Find where the given text appears and provide that cell's center as [X, Y] coordinate. 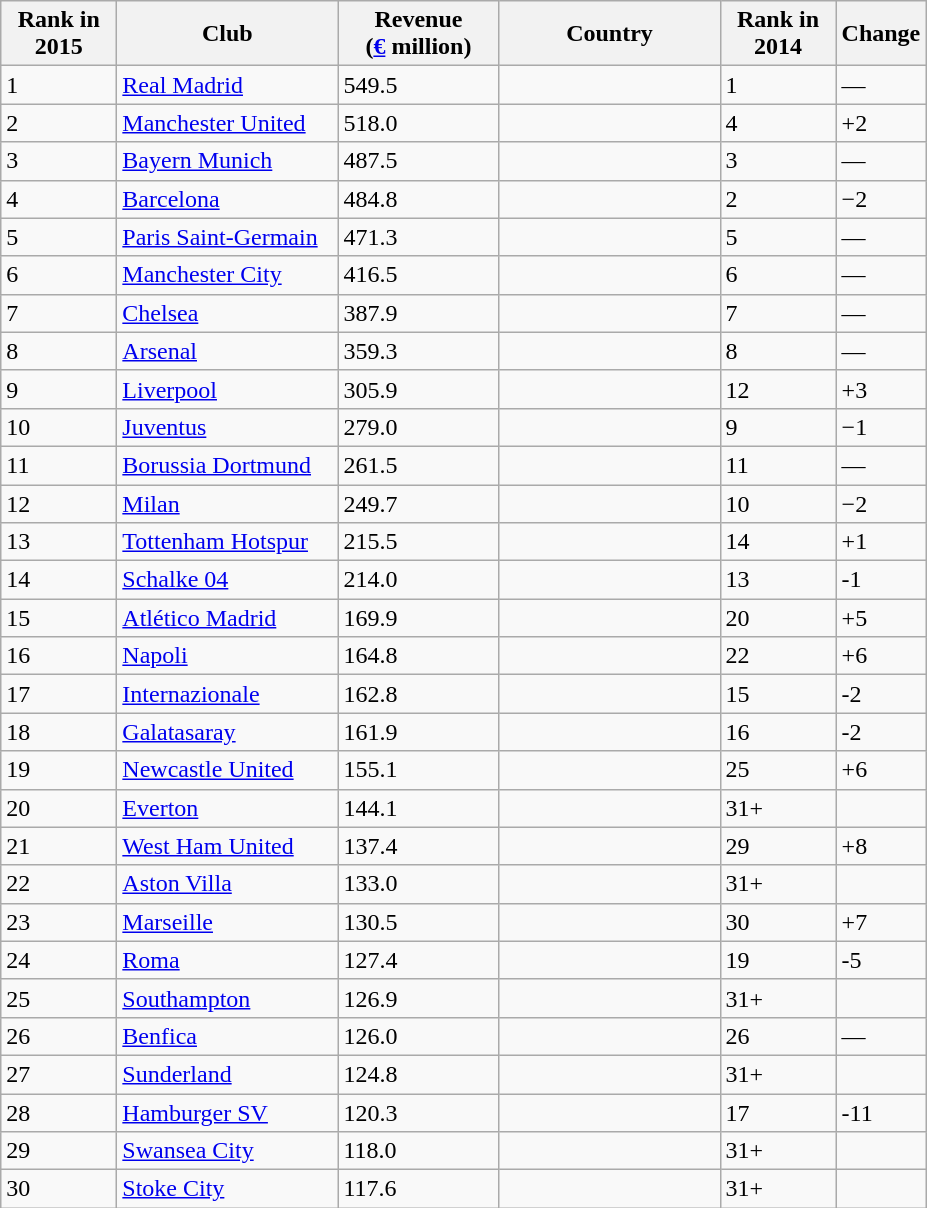
-1 [881, 580]
Internazionale [228, 694]
+3 [881, 389]
Manchester City [228, 275]
261.5 [418, 465]
471.3 [418, 237]
Liverpool [228, 389]
Southampton [228, 998]
Country [610, 34]
279.0 [418, 427]
549.5 [418, 85]
Bayern Munich [228, 161]
Borussia Dortmund [228, 465]
484.8 [418, 199]
127.4 [418, 960]
−1 [881, 427]
155.1 [418, 770]
Everton [228, 808]
27 [59, 1074]
249.7 [418, 503]
+1 [881, 542]
Stoke City [228, 1189]
Napoli [228, 656]
+7 [881, 922]
126.0 [418, 1036]
Swansea City [228, 1151]
Benfica [228, 1036]
+8 [881, 846]
Aston Villa [228, 884]
118.0 [418, 1151]
Galatasaray [228, 732]
Marseille [228, 922]
416.5 [418, 275]
-5 [881, 960]
Club [228, 34]
Chelsea [228, 313]
Tottenham Hotspur [228, 542]
215.5 [418, 542]
Arsenal [228, 351]
144.1 [418, 808]
126.9 [418, 998]
130.5 [418, 922]
162.8 [418, 694]
Rank in2014 [778, 34]
117.6 [418, 1189]
Change [881, 34]
Milan [228, 503]
23 [59, 922]
West Ham United [228, 846]
305.9 [418, 389]
387.9 [418, 313]
-11 [881, 1113]
137.4 [418, 846]
21 [59, 846]
Real Madrid [228, 85]
Juventus [228, 427]
359.3 [418, 351]
+2 [881, 123]
Newcastle United [228, 770]
Sunderland [228, 1074]
Revenue (€ million) [418, 34]
Atlético Madrid [228, 618]
487.5 [418, 161]
169.9 [418, 618]
164.8 [418, 656]
24 [59, 960]
120.3 [418, 1113]
124.8 [418, 1074]
214.0 [418, 580]
Paris Saint-Germain [228, 237]
133.0 [418, 884]
Schalke 04 [228, 580]
161.9 [418, 732]
Roma [228, 960]
518.0 [418, 123]
Barcelona [228, 199]
Rank in2015 [59, 34]
28 [59, 1113]
18 [59, 732]
+5 [881, 618]
Manchester United [228, 123]
Hamburger SV [228, 1113]
